Return the [x, y] coordinate for the center point of the cell that contains the specified text.  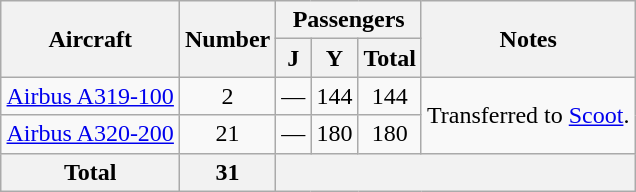
Passengers [349, 20]
Number [227, 39]
Notes [528, 39]
J [294, 58]
Y [334, 58]
21 [227, 134]
2 [227, 96]
Airbus A320-200 [90, 134]
Airbus A319-100 [90, 96]
31 [227, 172]
Transferred to Scoot. [528, 115]
Aircraft [90, 39]
